Capture the cell that displays the provided text and extract its (x, y) central coordinate. 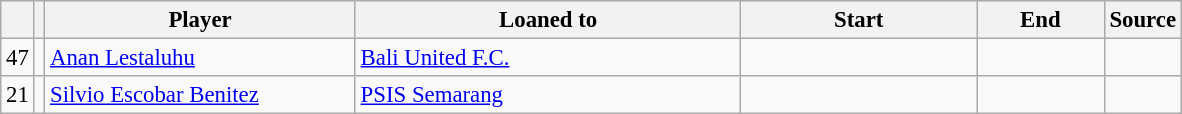
Player (200, 20)
Loaned to (548, 20)
Silvio Escobar Benitez (200, 95)
PSIS Semarang (548, 95)
Start (859, 20)
21 (18, 95)
End (1040, 20)
Anan Lestaluhu (200, 58)
Bali United F.C. (548, 58)
Source (1142, 20)
47 (18, 58)
